Detect which cell encompasses the target text, then output its (x, y) center coordinate. 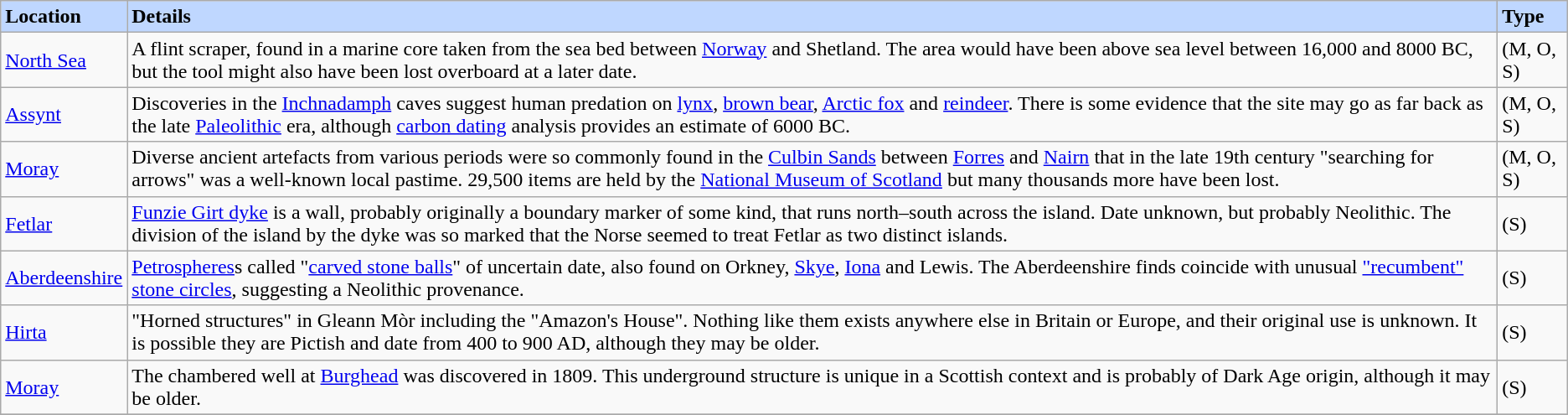
North Sea (64, 60)
Aberdeenshire (64, 278)
Location (64, 17)
Hirta (64, 332)
Type (1533, 17)
Assynt (64, 114)
Fetlar (64, 223)
Details (812, 17)
